Detect which cell encompasses the target text, then output its [x, y] center coordinate. 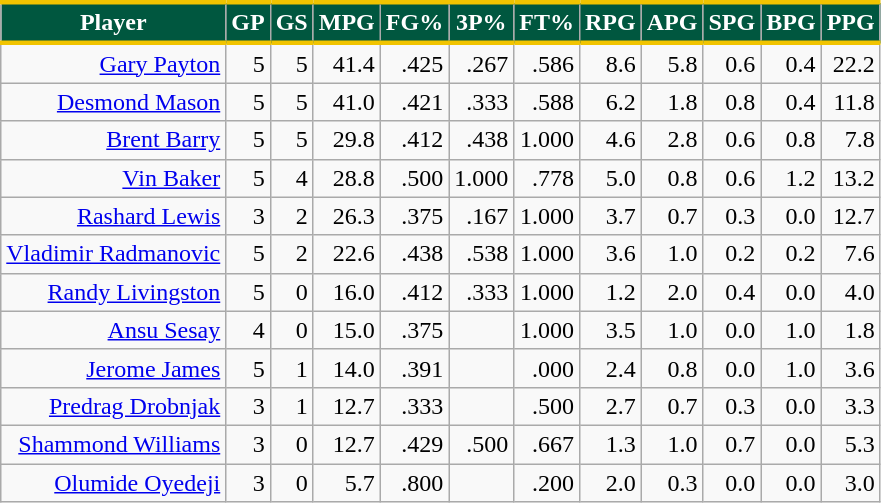
PPG [850, 22]
13.2 [850, 178]
.588 [547, 102]
41.4 [346, 63]
.538 [482, 254]
3.3 [850, 406]
BPG [791, 22]
Vin Baker [114, 178]
.425 [414, 63]
.000 [547, 368]
Ansu Sesay [114, 330]
15.0 [346, 330]
3P% [482, 22]
Brent Barry [114, 140]
2.4 [610, 368]
4.6 [610, 140]
FG% [414, 22]
1.3 [610, 444]
RPG [610, 22]
26.3 [346, 216]
.586 [547, 63]
3.5 [610, 330]
MPG [346, 22]
5.0 [610, 178]
5.3 [850, 444]
2.8 [672, 140]
3.7 [610, 216]
4.0 [850, 292]
5.7 [346, 483]
7.6 [850, 254]
3.0 [850, 483]
22.2 [850, 63]
5.8 [672, 63]
.421 [414, 102]
28.8 [346, 178]
41.0 [346, 102]
.429 [414, 444]
Gary Payton [114, 63]
Player [114, 22]
.391 [414, 368]
Shammond Williams [114, 444]
GP [248, 22]
Desmond Mason [114, 102]
2.7 [610, 406]
Rashard Lewis [114, 216]
.667 [547, 444]
FT% [547, 22]
11.8 [850, 102]
.267 [482, 63]
.778 [547, 178]
6.2 [610, 102]
7.8 [850, 140]
Jerome James [114, 368]
14.0 [346, 368]
.200 [547, 483]
Vladimir Radmanovic [114, 254]
Olumide Oyedeji [114, 483]
16.0 [346, 292]
29.8 [346, 140]
SPG [732, 22]
GS [292, 22]
Predrag Drobnjak [114, 406]
Randy Livingston [114, 292]
.800 [414, 483]
22.6 [346, 254]
APG [672, 22]
8.6 [610, 63]
.167 [482, 216]
